For the text-containing cell, return its midpoint in (X, Y) coordinate format. 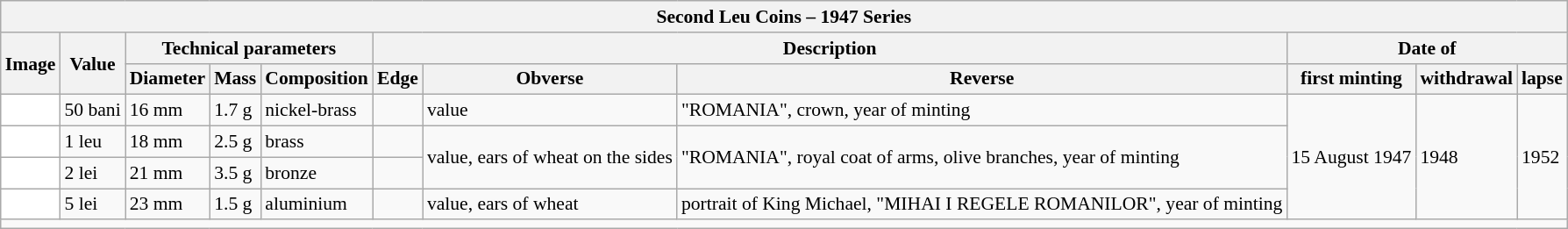
21 mm (167, 173)
5 lei (92, 204)
value, ears of wheat (550, 204)
value, ears of wheat on the sides (550, 158)
Value (92, 63)
1.5 g (235, 204)
"ROMANIA", crown, year of minting (982, 111)
Mass (235, 79)
first minting (1351, 79)
Description (830, 48)
3.5 g (235, 173)
1952 (1542, 157)
Date of (1426, 48)
1948 (1466, 157)
Obverse (550, 79)
Image (31, 63)
Diameter (167, 79)
Composition (317, 79)
Technical parameters (249, 48)
23 mm (167, 204)
withdrawal (1466, 79)
Second Leu Coins – 1947 Series (784, 17)
2.5 g (235, 142)
1 leu (92, 142)
aluminium (317, 204)
bronze (317, 173)
brass (317, 142)
Edge (398, 79)
"ROMANIA", royal coat of arms, olive branches, year of minting (982, 158)
18 mm (167, 142)
50 bani (92, 111)
portrait of King Michael, "MIHAI I REGELE ROMANILOR", year of minting (982, 204)
Reverse (982, 79)
16 mm (167, 111)
15 August 1947 (1351, 157)
value (550, 111)
nickel-brass (317, 111)
1.7 g (235, 111)
lapse (1542, 79)
2 lei (92, 173)
